From the cell containing the given text, extract its center point as [X, Y] coordinate. 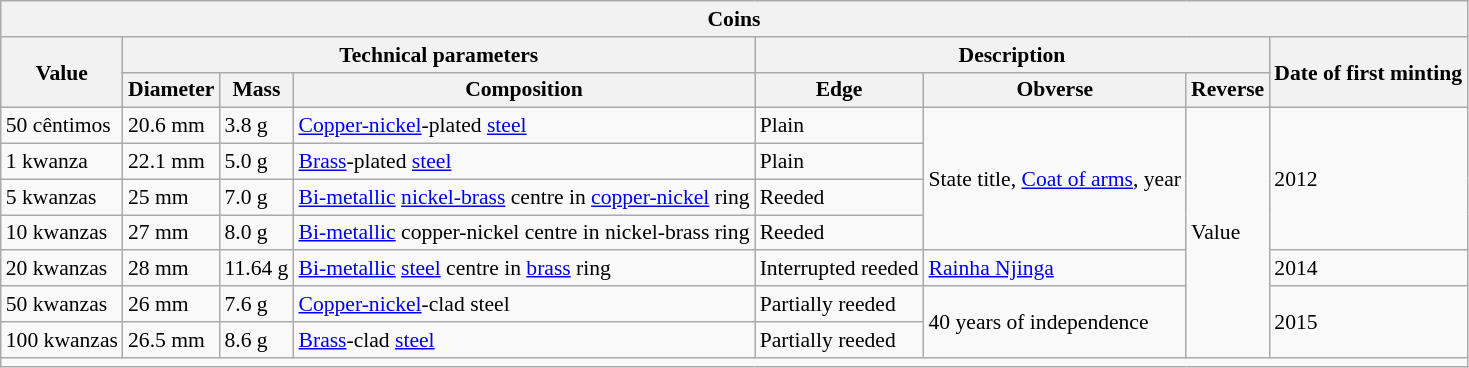
Edge [840, 90]
5.0 g [256, 162]
Bi-metallic copper-nickel centre in nickel-brass ring [524, 233]
27 mm [171, 233]
7.0 g [256, 197]
28 mm [171, 269]
Reverse [1228, 90]
Composition [524, 90]
Mass [256, 90]
25 mm [171, 197]
Copper-nickel-clad steel [524, 304]
Obverse [1056, 90]
7.6 g [256, 304]
50 kwanzas [62, 304]
Coins [734, 19]
40 years of independence [1056, 322]
8.0 g [256, 233]
Interrupted reeded [840, 269]
Bi-metallic nickel-brass centre in copper-nickel ring [524, 197]
100 kwanzas [62, 340]
Date of first minting [1368, 72]
20 kwanzas [62, 269]
2012 [1368, 179]
2014 [1368, 269]
26 mm [171, 304]
22.1 mm [171, 162]
3.8 g [256, 126]
50 cêntimos [62, 126]
8.6 g [256, 340]
Brass-clad steel [524, 340]
Brass-plated steel [524, 162]
5 kwanzas [62, 197]
Description [1012, 55]
State title, Coat of arms, year [1056, 179]
1 kwanza [62, 162]
20.6 mm [171, 126]
2015 [1368, 322]
Bi-metallic steel centre in brass ring [524, 269]
10 kwanzas [62, 233]
Copper-nickel-plated steel [524, 126]
Technical parameters [439, 55]
26.5 mm [171, 340]
Rainha Njinga [1056, 269]
Diameter [171, 90]
11.64 g [256, 269]
